From the cell containing the given text, extract its center point as (X, Y) coordinate. 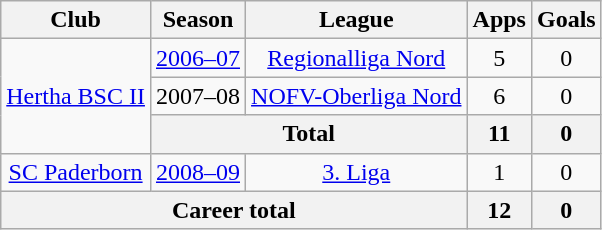
Regionalliga Nord (356, 58)
Season (198, 20)
2006–07 (198, 58)
League (356, 20)
Apps (499, 20)
Goals (566, 20)
5 (499, 58)
2008–09 (198, 172)
2007–08 (198, 96)
NOFV-Oberliga Nord (356, 96)
12 (499, 210)
Hertha BSC II (76, 96)
6 (499, 96)
11 (499, 134)
1 (499, 172)
Total (308, 134)
Club (76, 20)
Career total (234, 210)
SC Paderborn (76, 172)
3. Liga (356, 172)
